Find where the given text appears and provide that cell's center as (x, y) coordinate. 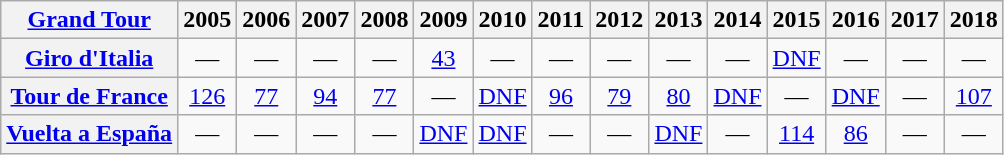
2007 (326, 20)
94 (326, 96)
2008 (384, 20)
2010 (502, 20)
Grand Tour (90, 20)
2012 (620, 20)
43 (444, 58)
107 (974, 96)
80 (678, 96)
Vuelta a España (90, 134)
2014 (738, 20)
86 (856, 134)
2006 (266, 20)
2013 (678, 20)
2009 (444, 20)
79 (620, 96)
Tour de France (90, 96)
2016 (856, 20)
2017 (914, 20)
Giro d'Italia (90, 58)
2018 (974, 20)
2005 (208, 20)
2011 (561, 20)
126 (208, 96)
96 (561, 96)
2015 (796, 20)
114 (796, 134)
